Return the (x, y) coordinate for the center point of the cell that contains the specified text.  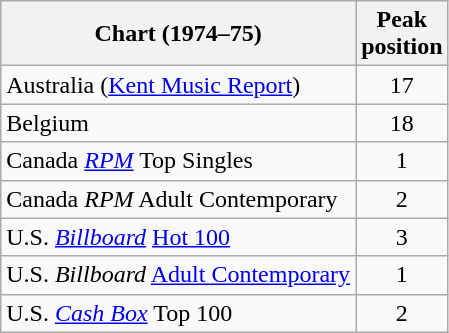
U.S. Billboard Hot 100 (178, 237)
Australia (Kent Music Report) (178, 85)
17 (402, 85)
18 (402, 123)
Canada RPM Adult Contemporary (178, 199)
Belgium (178, 123)
U.S. Cash Box Top 100 (178, 313)
Canada RPM Top Singles (178, 161)
3 (402, 237)
Chart (1974–75) (178, 34)
Peakposition (402, 34)
U.S. Billboard Adult Contemporary (178, 275)
